Provide the (x, y) coordinate of the cell's center where the given text is located.  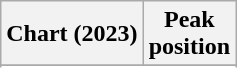
Peakposition (189, 34)
Chart (2023) (72, 34)
